Determine the (X, Y) coordinate at the center of the cell enclosing the given text.  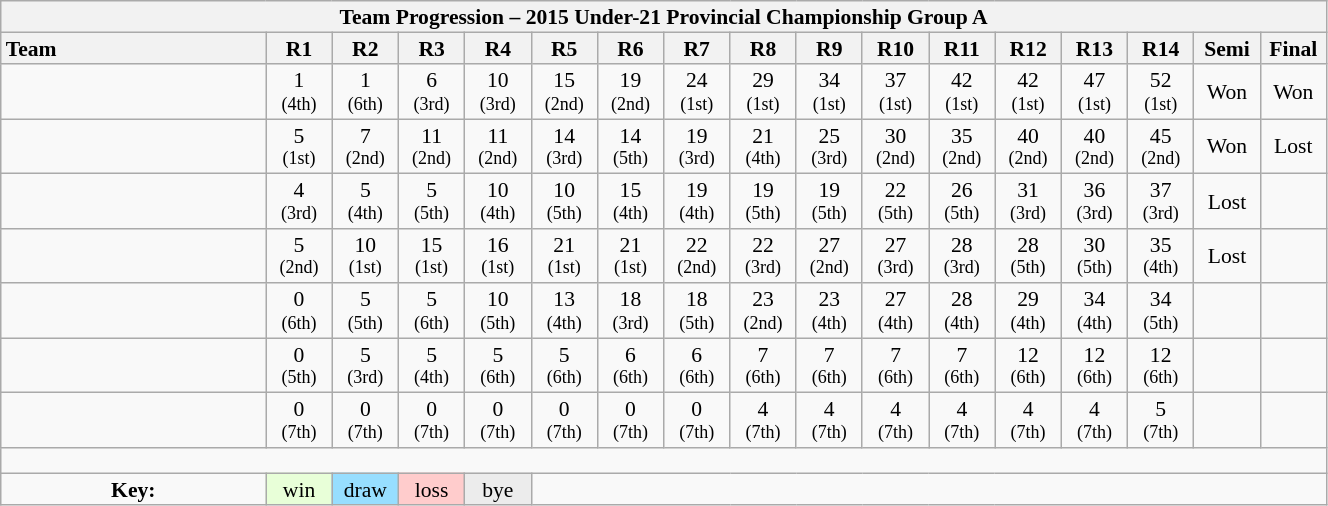
5 (1st) (299, 146)
Key: (134, 489)
35 (2nd) (962, 146)
loss (431, 489)
R11 (962, 49)
R6 (630, 49)
0 (6th) (299, 312)
0 (5th) (299, 366)
19 (3rd) (697, 146)
4 (3rd) (299, 202)
28 (3rd) (962, 256)
10 (3rd) (498, 92)
34 (4th) (1094, 312)
R9 (829, 49)
5 (7th) (1161, 420)
15 (2nd) (564, 92)
R5 (564, 49)
10 (1st) (365, 256)
24 (1st) (697, 92)
bye (498, 489)
win (299, 489)
Team (134, 49)
25 (3rd) (829, 146)
52 (1st) (1161, 92)
35 (4th) (1161, 256)
6 (3rd) (431, 92)
45 (2nd) (1161, 146)
47 (1st) (1094, 92)
27 (3rd) (895, 256)
37 (1st) (895, 92)
36 (3rd) (1094, 202)
28 (4th) (962, 312)
19 (4th) (697, 202)
R2 (365, 49)
22 (3rd) (763, 256)
18 (5th) (697, 312)
27 (2nd) (829, 256)
28 (5th) (1028, 256)
15 (4th) (630, 202)
R3 (431, 49)
30 (2nd) (895, 146)
R1 (299, 49)
14 (3rd) (564, 146)
R13 (1094, 49)
R7 (697, 49)
Final (1293, 49)
R12 (1028, 49)
R4 (498, 49)
Semi (1227, 49)
R10 (895, 49)
30 (5th) (1094, 256)
16 (1st) (498, 256)
R14 (1161, 49)
13 (4th) (564, 312)
34 (1st) (829, 92)
14 (5th) (630, 146)
5 (2nd) (299, 256)
1 (6th) (365, 92)
37 (3rd) (1161, 202)
23 (2nd) (763, 312)
29 (1st) (763, 92)
18 (3rd) (630, 312)
5 (3rd) (365, 366)
29 (4th) (1028, 312)
R8 (763, 49)
23 (4th) (829, 312)
31 (3rd) (1028, 202)
Team Progression – 2015 Under-21 Provincial Championship Group A (664, 17)
15 (1st) (431, 256)
draw (365, 489)
7 (2nd) (365, 146)
19 (2nd) (630, 92)
21 (4th) (763, 146)
22 (5th) (895, 202)
10 (4th) (498, 202)
1 (4th) (299, 92)
22 (2nd) (697, 256)
34 (5th) (1161, 312)
26 (5th) (962, 202)
27 (4th) (895, 312)
